Return [x, y] of the center of cell containing provided text 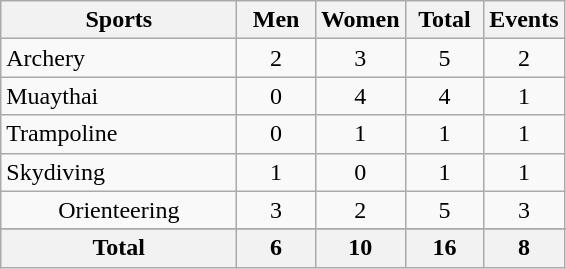
Men [276, 20]
8 [524, 248]
Muaythai [119, 96]
Sports [119, 20]
16 [444, 248]
Trampoline [119, 134]
Skydiving [119, 172]
Women [360, 20]
Events [524, 20]
6 [276, 248]
10 [360, 248]
Archery [119, 58]
Orienteering [119, 210]
